Output the [x, y] coordinate of the center of the cell containing the given text.  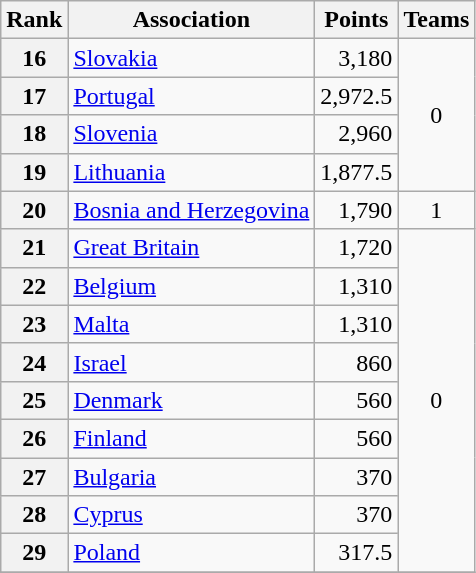
Portugal [192, 96]
317.5 [356, 553]
Lithuania [192, 172]
29 [34, 553]
Cyprus [192, 515]
2,960 [356, 134]
Denmark [192, 400]
25 [34, 400]
23 [34, 324]
Slovakia [192, 58]
1,877.5 [356, 172]
21 [34, 248]
Points [356, 20]
860 [356, 362]
2,972.5 [356, 96]
Rank [34, 20]
26 [34, 438]
Poland [192, 553]
20 [34, 210]
1,790 [356, 210]
22 [34, 286]
27 [34, 477]
Finland [192, 438]
Teams [436, 20]
24 [34, 362]
Slovenia [192, 134]
17 [34, 96]
16 [34, 58]
Bulgaria [192, 477]
Malta [192, 324]
Belgium [192, 286]
3,180 [356, 58]
Association [192, 20]
Bosnia and Herzegovina [192, 210]
Great Britain [192, 248]
18 [34, 134]
19 [34, 172]
1,720 [356, 248]
Israel [192, 362]
1 [436, 210]
28 [34, 515]
